Search for the cell housing the specified text and yield its (x, y) center coordinate. 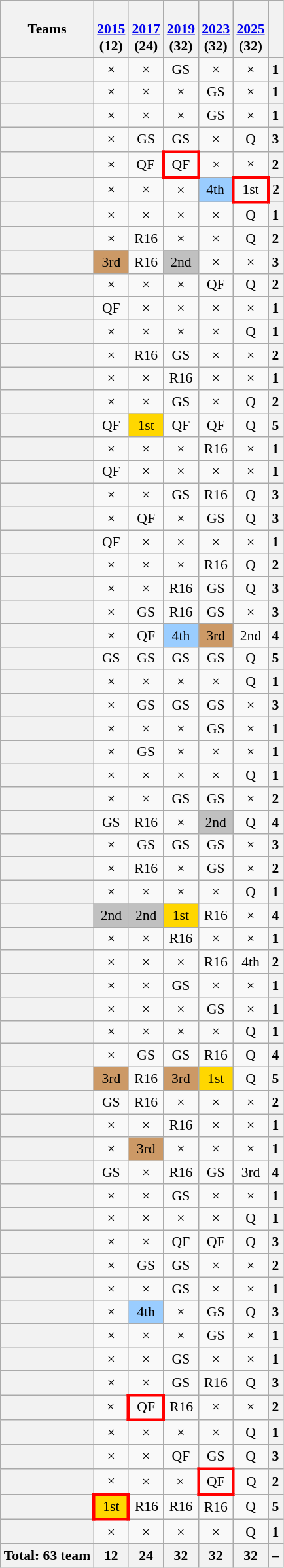
Teams (47, 29)
2019(32) (181, 29)
2017(24) (145, 29)
2025(32) (250, 29)
– (275, 1556)
24 (145, 1556)
2023(32) (216, 29)
2015(12) (111, 29)
Total: 63 team (47, 1556)
12 (111, 1556)
